Identify which cell holds the provided text, then report its [X, Y] central coordinate. 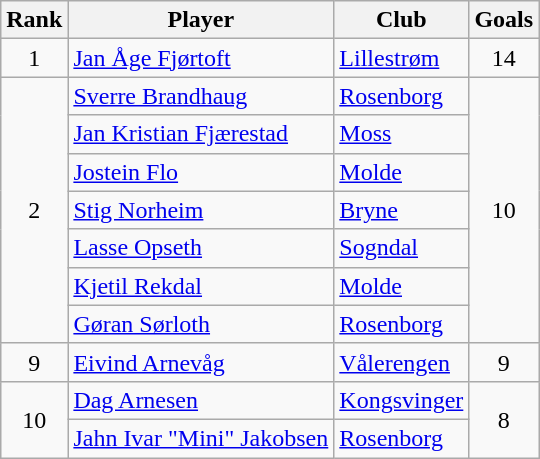
1 [34, 58]
Gøran Sørloth [201, 324]
Kongsvinger [402, 400]
Vålerengen [402, 362]
Club [402, 20]
Sogndal [402, 248]
Goals [504, 20]
Sverre Brandhaug [201, 96]
14 [504, 58]
Rank [34, 20]
Jostein Flo [201, 172]
Lasse Opseth [201, 248]
Player [201, 20]
Moss [402, 134]
8 [504, 419]
Bryne [402, 210]
Stig Norheim [201, 210]
Kjetil Rekdal [201, 286]
Lillestrøm [402, 58]
2 [34, 210]
Dag Arnesen [201, 400]
Jan Kristian Fjærestad [201, 134]
Eivind Arnevåg [201, 362]
Jahn Ivar "Mini" Jakobsen [201, 438]
Jan Åge Fjørtoft [201, 58]
